Determine the [X, Y] coordinate at the center of the cell enclosing the given text.  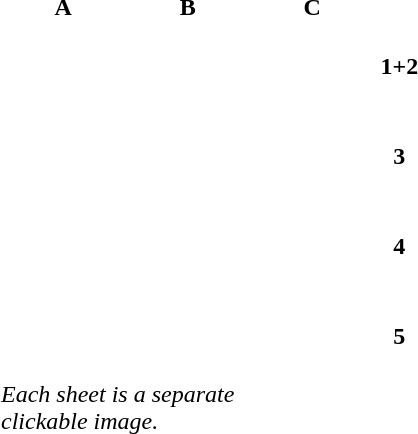
4 [396, 246]
1+2 [396, 66]
3 [396, 156]
5 [396, 336]
